Extract the [x, y] coordinate from the center of the cell holding the provided text.  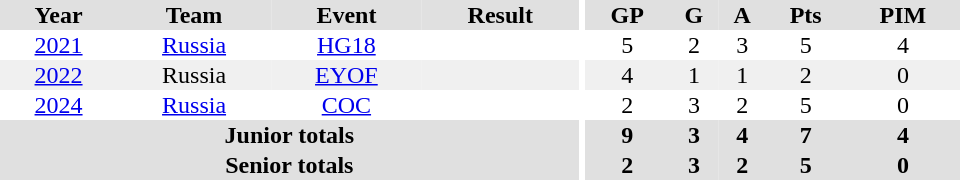
Year [58, 15]
COC [346, 105]
PIM [903, 15]
HG18 [346, 45]
7 [805, 135]
EYOF [346, 75]
Event [346, 15]
Senior totals [290, 165]
9 [628, 135]
Team [194, 15]
A [742, 15]
Result [500, 15]
2024 [58, 105]
2022 [58, 75]
GP [628, 15]
2021 [58, 45]
G [694, 15]
Pts [805, 15]
Junior totals [290, 135]
